Provide the [x, y] coordinate of the cell's center where the given text is located.  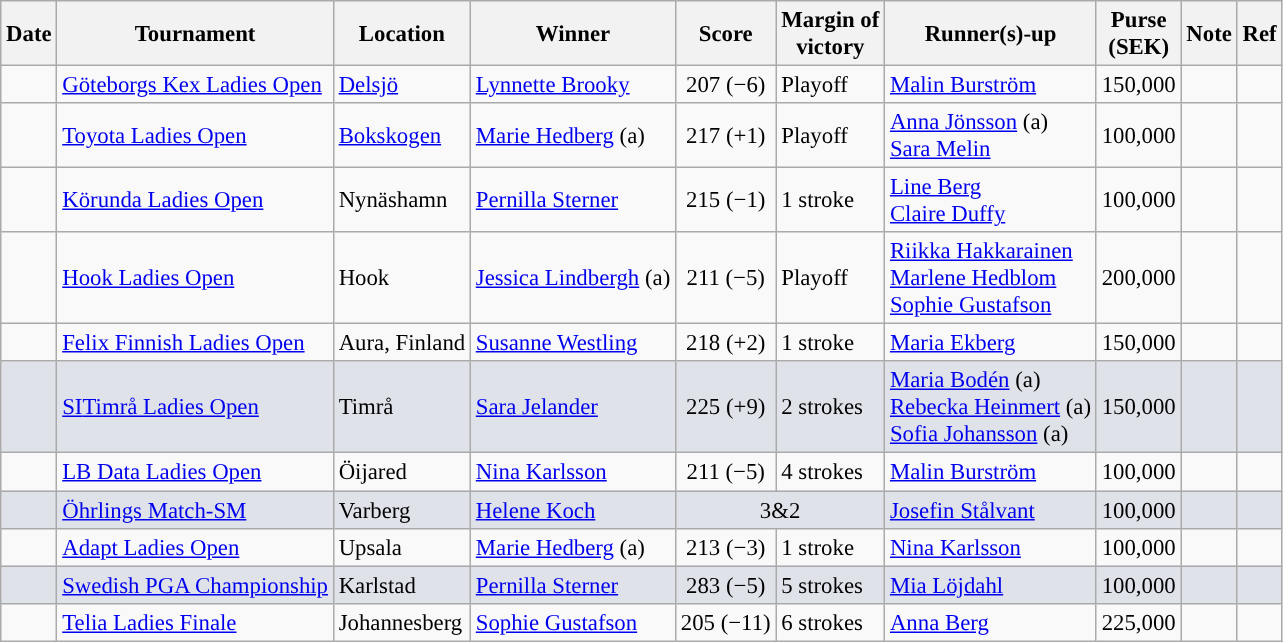
Nynäshamn [402, 200]
Maria Ekberg [991, 343]
225,000 [1138, 622]
Karlstad [402, 585]
Öhrlings Match-SM [195, 510]
Mia Löjdahl [991, 585]
Margin ofvictory [830, 34]
Josefin Stålvant [991, 510]
200,000 [1138, 278]
Körunda Ladies Open [195, 200]
217 (+1) [726, 136]
Riikka Hakkarainen Marlene Hedblom Sophie Gustafson [991, 278]
Location [402, 34]
Göteborgs Kex Ladies Open [195, 85]
SITimrå Ladies Open [195, 408]
218 (+2) [726, 343]
283 (−5) [726, 585]
Delsjö [402, 85]
205 (−11) [726, 622]
Lynnette Brooky [572, 85]
Aura, Finland [402, 343]
Winner [572, 34]
Öijared [402, 472]
Varberg [402, 510]
Maria Bodén (a) Rebecka Heinmert (a) Sofia Johansson (a) [991, 408]
Sara Jelander [572, 408]
Hook [402, 278]
Telia Ladies Finale [195, 622]
3&2 [780, 510]
Swedish PGA Championship [195, 585]
Susanne Westling [572, 343]
213 (−3) [726, 547]
4 strokes [830, 472]
Purse(SEK) [1138, 34]
Anna Jönsson (a) Sara Melin [991, 136]
Toyota Ladies Open [195, 136]
Note [1209, 34]
Jessica Lindbergh (a) [572, 278]
Anna Berg [991, 622]
Line Berg Claire Duffy [991, 200]
2 strokes [830, 408]
Ref [1260, 34]
Hook Ladies Open [195, 278]
Bokskogen [402, 136]
Helene Koch [572, 510]
Adapt Ladies Open [195, 547]
Felix Finnish Ladies Open [195, 343]
215 (−1) [726, 200]
Date [29, 34]
Upsala [402, 547]
225 (+9) [726, 408]
6 strokes [830, 622]
Runner(s)-up [991, 34]
207 (−6) [726, 85]
Score [726, 34]
Sophie Gustafson [572, 622]
Johannesberg [402, 622]
Tournament [195, 34]
5 strokes [830, 585]
LB Data Ladies Open [195, 472]
Timrå [402, 408]
